Find where the given text appears and provide that cell's center as (x, y) coordinate. 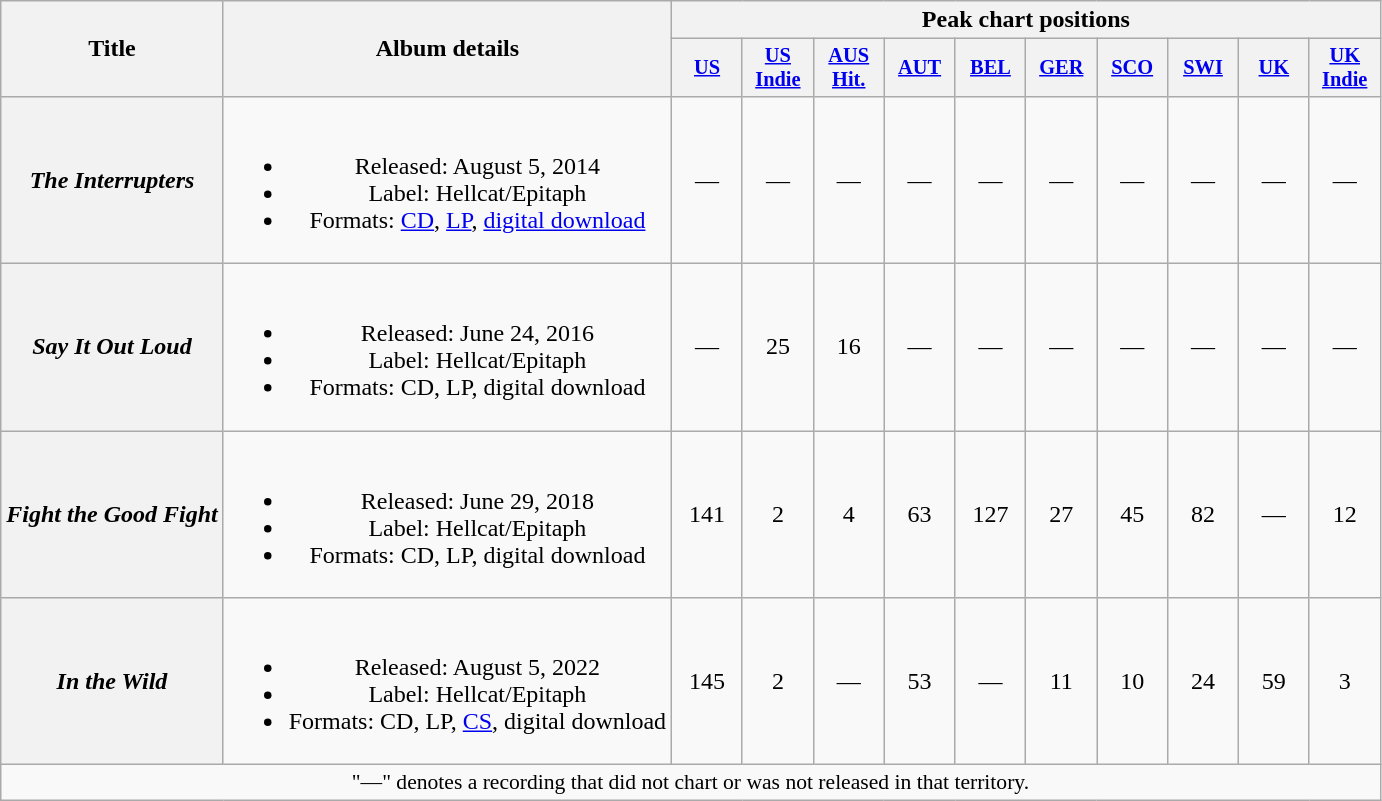
GER (1062, 68)
16 (848, 348)
4 (848, 514)
63 (920, 514)
145 (708, 682)
BEL (990, 68)
127 (990, 514)
12 (1344, 514)
In the Wild (112, 682)
The Interrupters (112, 180)
59 (1274, 682)
45 (1132, 514)
Peak chart positions (1026, 20)
27 (1062, 514)
Title (112, 49)
Say It Out Loud (112, 348)
SWI (1204, 68)
10 (1132, 682)
Released: June 29, 2018Label: Hellcat/EpitaphFormats: CD, LP, digital download (447, 514)
Released: August 5, 2014Label: Hellcat/EpitaphFormats: CD, LP, digital download (447, 180)
AUSHit. (848, 68)
82 (1204, 514)
3 (1344, 682)
USIndie (778, 68)
SCO (1132, 68)
Released: August 5, 2022Label: Hellcat/EpitaphFormats: CD, LP, CS, digital download (447, 682)
Fight the Good Fight (112, 514)
UKIndie (1344, 68)
AUT (920, 68)
24 (1204, 682)
25 (778, 348)
141 (708, 514)
53 (920, 682)
Album details (447, 49)
US (708, 68)
UK (1274, 68)
"—" denotes a recording that did not chart or was not released in that territory. (690, 783)
11 (1062, 682)
Released: June 24, 2016Label: Hellcat/EpitaphFormats: CD, LP, digital download (447, 348)
